Scan for the cell matching the given text and deliver its (X, Y) coordinate at center. 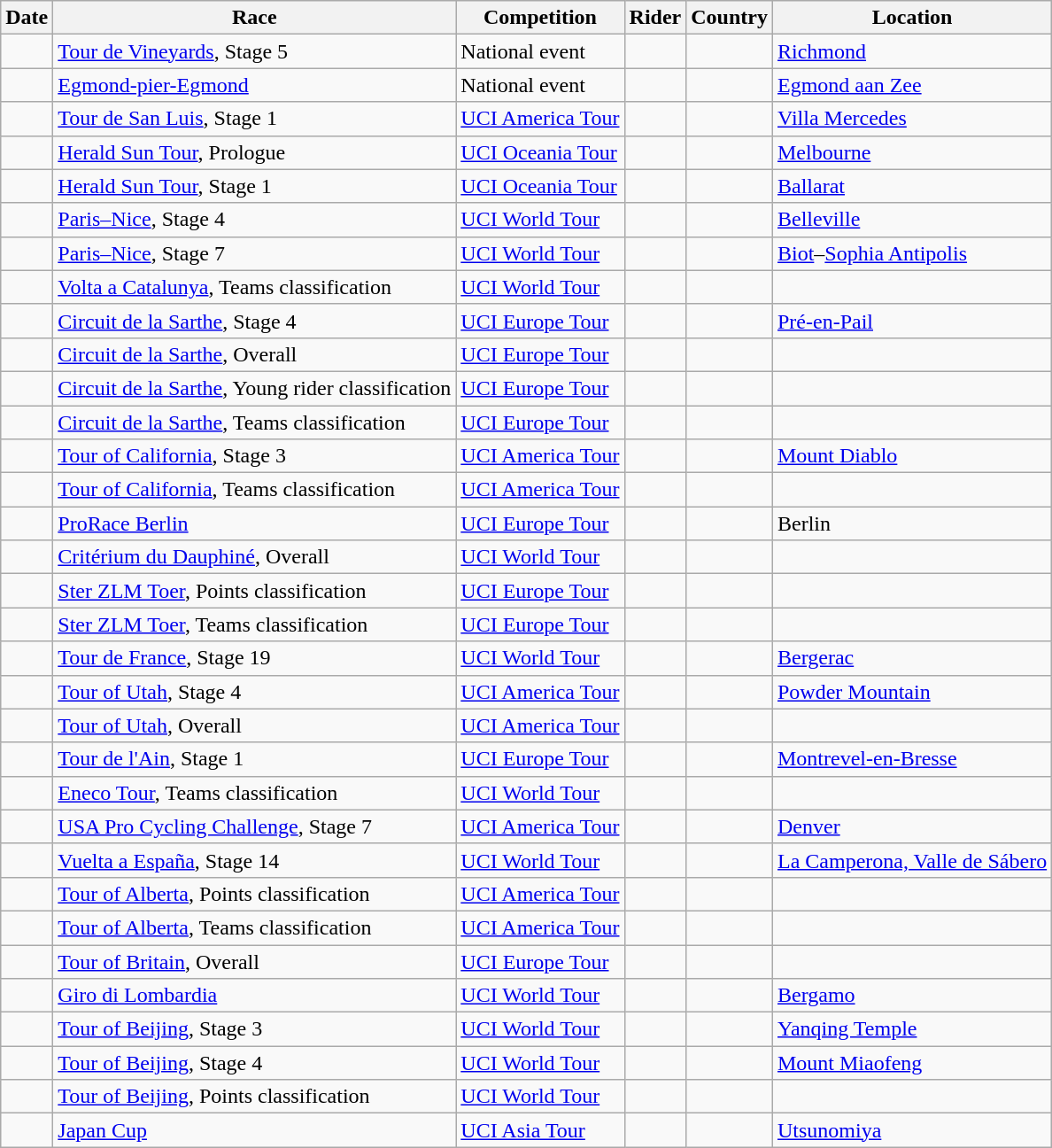
Egmond aan Zee (912, 85)
Tour of California, Teams classification (255, 490)
Tour de Vineyards, Stage 5 (255, 51)
Pré-en-Pail (912, 321)
Richmond (912, 51)
Country (730, 18)
Tour of Alberta, Points classification (255, 894)
Tour of Beijing, Stage 4 (255, 1063)
Mount Diablo (912, 456)
Vuelta a España, Stage 14 (255, 860)
Villa Mercedes (912, 119)
Ster ZLM Toer, Points classification (255, 591)
USA Pro Cycling Challenge, Stage 7 (255, 826)
Berlin (912, 524)
Egmond-pier-Egmond (255, 85)
Paris–Nice, Stage 7 (255, 253)
Bergerac (912, 658)
Tour of California, Stage 3 (255, 456)
Tour of Britain, Overall (255, 961)
Melbourne (912, 152)
Tour of Beijing, Stage 3 (255, 1029)
Critérium du Dauphiné, Overall (255, 557)
Tour of Utah, Stage 4 (255, 692)
Yanqing Temple (912, 1029)
Ster ZLM Toer, Teams classification (255, 624)
Competition (540, 18)
Rider (655, 18)
Tour de San Luis, Stage 1 (255, 119)
Herald Sun Tour, Prologue (255, 152)
Paris–Nice, Stage 4 (255, 220)
Eneco Tour, Teams classification (255, 793)
Montrevel-en-Bresse (912, 759)
Japan Cup (255, 1130)
Belleville (912, 220)
Tour of Beijing, Points classification (255, 1097)
Tour of Utah, Overall (255, 725)
UCI Asia Tour (540, 1130)
Biot–Sophia Antipolis (912, 253)
Circuit de la Sarthe, Young rider classification (255, 388)
Circuit de la Sarthe, Teams classification (255, 423)
Tour de France, Stage 19 (255, 658)
Date (27, 18)
Utsunomiya (912, 1130)
ProRace Berlin (255, 524)
Tour de l'Ain, Stage 1 (255, 759)
Powder Mountain (912, 692)
Race (255, 18)
Giro di Lombardia (255, 996)
Bergamo (912, 996)
Circuit de la Sarthe, Overall (255, 354)
Herald Sun Tour, Stage 1 (255, 186)
Tour of Alberta, Teams classification (255, 927)
Denver (912, 826)
Circuit de la Sarthe, Stage 4 (255, 321)
La Camperona, Valle de Sábero (912, 860)
Volta a Catalunya, Teams classification (255, 287)
Ballarat (912, 186)
Location (912, 18)
Mount Miaofeng (912, 1063)
